From the cell containing the given text, extract its center point as (X, Y) coordinate. 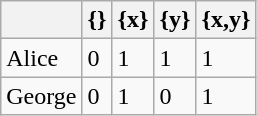
{y} (175, 20)
{x} (133, 20)
George (42, 96)
Alice (42, 58)
{x,y} (226, 20)
{} (97, 20)
